Return (x, y) of the center of cell containing provided text 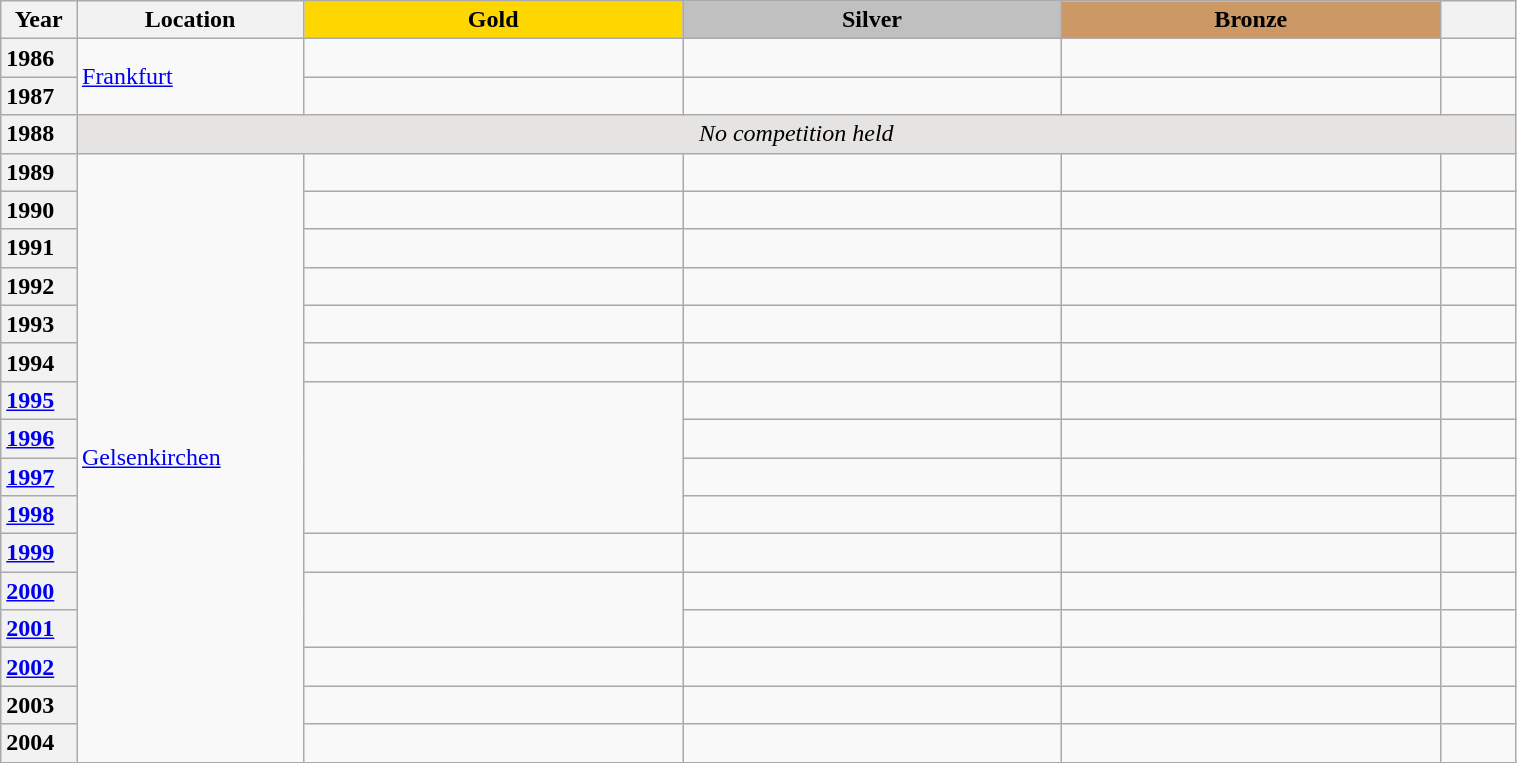
No competition held (796, 134)
Gold (494, 20)
Bronze (1250, 20)
1998 (39, 515)
1992 (39, 286)
1994 (39, 362)
1987 (39, 96)
2001 (39, 629)
1995 (39, 400)
Frankfurt (190, 77)
2002 (39, 667)
Year (39, 20)
1997 (39, 477)
1986 (39, 58)
1991 (39, 248)
1990 (39, 210)
2000 (39, 591)
1993 (39, 324)
Silver (872, 20)
2003 (39, 705)
Location (190, 20)
Gelsenkirchen (190, 458)
1999 (39, 553)
1988 (39, 134)
1996 (39, 438)
1989 (39, 172)
2004 (39, 743)
